Extract the (x, y) coordinate from the center of the cell holding the provided text.  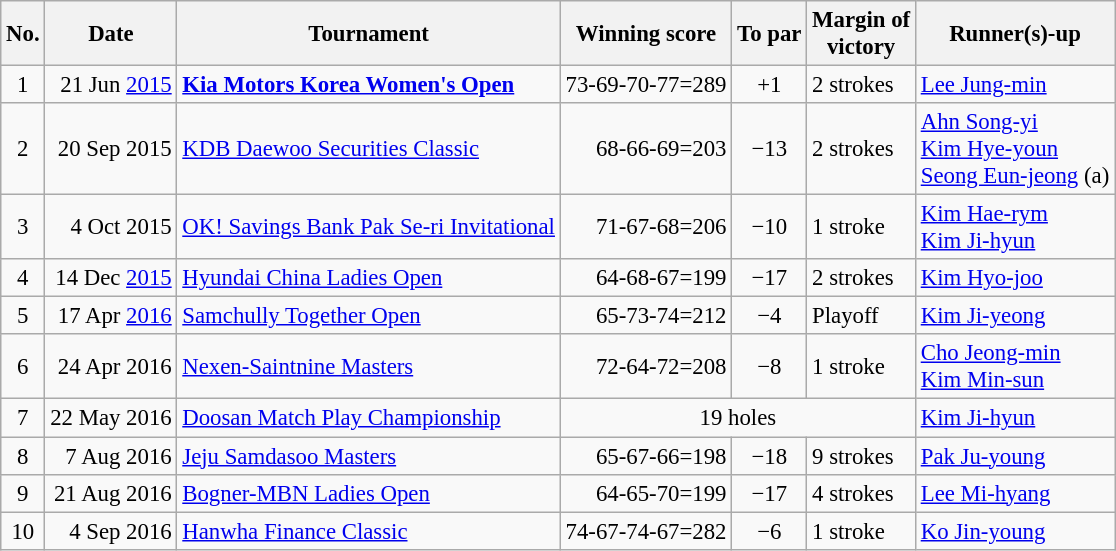
10 (23, 531)
Jeju Samdasoo Masters (368, 456)
Kia Motors Korea Women's Open (368, 85)
9 (23, 493)
Doosan Match Play Championship (368, 418)
+1 (770, 85)
24 Apr 2016 (111, 366)
73-69-70-77=289 (646, 85)
−4 (770, 316)
Nexen-Saintnine Masters (368, 366)
64-65-70=199 (646, 493)
19 holes (738, 418)
6 (23, 366)
Playoff (862, 316)
Tournament (368, 34)
65-67-66=198 (646, 456)
22 May 2016 (111, 418)
Cho Jeong-min Kim Min-sun (1014, 366)
71-67-68=206 (646, 228)
KDB Daewoo Securities Classic (368, 149)
72-64-72=208 (646, 366)
Lee Jung-min (1014, 85)
Hanwha Finance Classic (368, 531)
74-67-74-67=282 (646, 531)
Winning score (646, 34)
2 (23, 149)
7 Aug 2016 (111, 456)
Date (111, 34)
4 strokes (862, 493)
4 Sep 2016 (111, 531)
Kim Ji-yeong (1014, 316)
Kim Hyo-joo (1014, 278)
Pak Ju-young (1014, 456)
Runner(s)-up (1014, 34)
Samchully Together Open (368, 316)
Margin ofvictory (862, 34)
4 (23, 278)
No. (23, 34)
65-73-74=212 (646, 316)
−8 (770, 366)
5 (23, 316)
1 (23, 85)
7 (23, 418)
Bogner-MBN Ladies Open (368, 493)
3 (23, 228)
−13 (770, 149)
21 Jun 2015 (111, 85)
8 (23, 456)
Ahn Song-yi Kim Hye-youn Seong Eun-jeong (a) (1014, 149)
20 Sep 2015 (111, 149)
−6 (770, 531)
14 Dec 2015 (111, 278)
Kim Hae-rym Kim Ji-hyun (1014, 228)
4 Oct 2015 (111, 228)
Kim Ji-hyun (1014, 418)
−10 (770, 228)
21 Aug 2016 (111, 493)
9 strokes (862, 456)
68-66-69=203 (646, 149)
Hyundai China Ladies Open (368, 278)
To par (770, 34)
Ko Jin-young (1014, 531)
17 Apr 2016 (111, 316)
OK! Savings Bank Pak Se-ri Invitational (368, 228)
−18 (770, 456)
64-68-67=199 (646, 278)
Lee Mi-hyang (1014, 493)
